Search for the cell housing the specified text and yield its [X, Y] center coordinate. 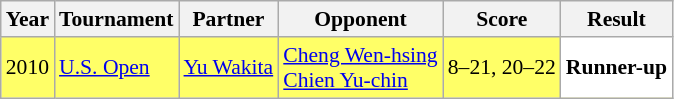
Tournament [116, 19]
2010 [28, 68]
Result [616, 19]
Yu Wakita [229, 68]
Opponent [360, 19]
U.S. Open [116, 68]
Score [502, 19]
Year [28, 19]
8–21, 20–22 [502, 68]
Partner [229, 19]
Runner-up [616, 68]
Cheng Wen-hsing Chien Yu-chin [360, 68]
